Provide the [x, y] coordinate of the cell's center where the given text is located.  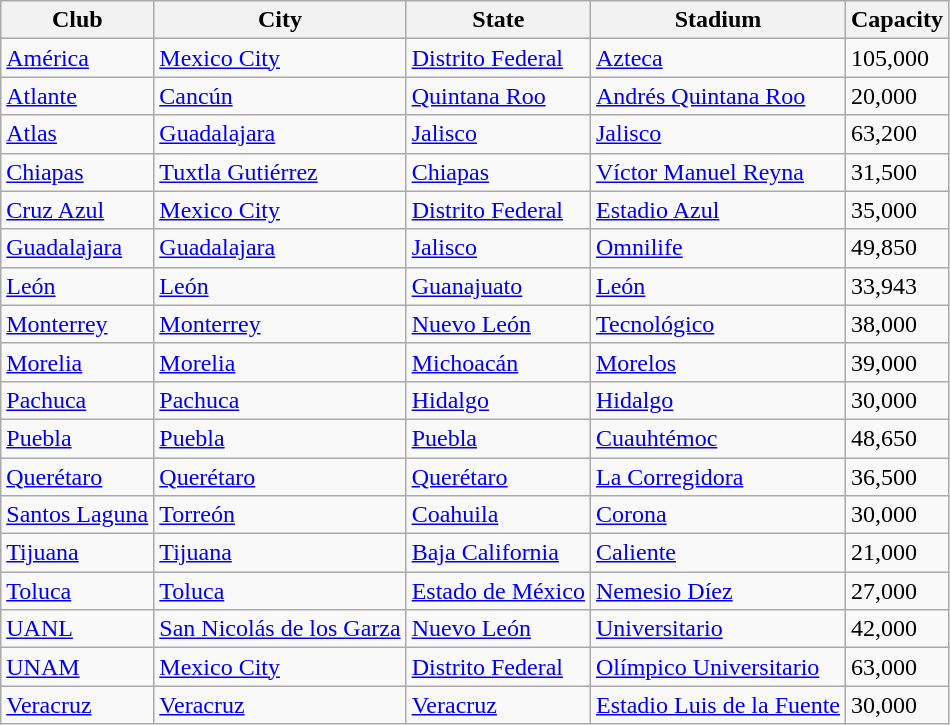
Torreón [280, 515]
Estadio Luis de la Fuente [718, 705]
Baja California [498, 553]
Corona [718, 515]
América [78, 58]
Caliente [718, 553]
Cancún [280, 96]
Tuxtla Gutiérrez [280, 172]
48,650 [898, 438]
La Corregidora [718, 477]
Universitario [718, 629]
Stadium [718, 20]
21,000 [898, 553]
Atlante [78, 96]
State [498, 20]
31,500 [898, 172]
Estadio Azul [718, 210]
Michoacán [498, 362]
42,000 [898, 629]
Atlas [78, 134]
63,000 [898, 667]
UANL [78, 629]
Club [78, 20]
27,000 [898, 591]
San Nicolás de los Garza [280, 629]
Nemesio Díez [718, 591]
Capacity [898, 20]
City [280, 20]
Morelos [718, 362]
Santos Laguna [78, 515]
35,000 [898, 210]
Víctor Manuel Reyna [718, 172]
Omnilife [718, 248]
49,850 [898, 248]
Olímpico Universitario [718, 667]
Guanajuato [498, 286]
Coahuila [498, 515]
33,943 [898, 286]
UNAM [78, 667]
Quintana Roo [498, 96]
Estado de México [498, 591]
20,000 [898, 96]
38,000 [898, 324]
36,500 [898, 477]
Cruz Azul [78, 210]
Andrés Quintana Roo [718, 96]
Tecnológico [718, 324]
Azteca [718, 58]
39,000 [898, 362]
63,200 [898, 134]
105,000 [898, 58]
Cuauhtémoc [718, 438]
